From the cell containing the given text, extract its center point as [x, y] coordinate. 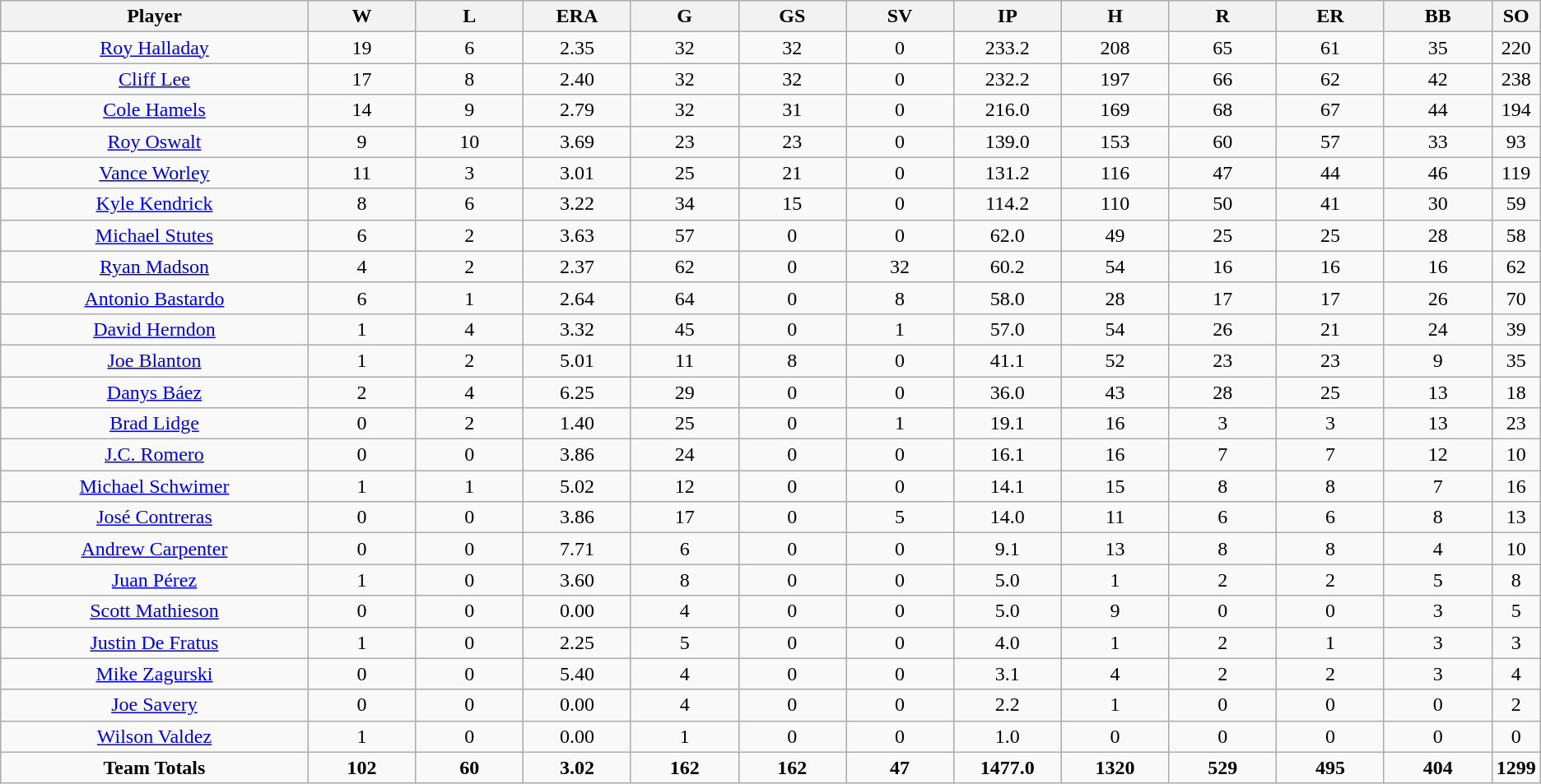
50 [1223, 204]
2.64 [578, 298]
197 [1115, 79]
153 [1115, 141]
495 [1330, 768]
SO [1516, 16]
49 [1115, 235]
66 [1223, 79]
30 [1437, 204]
238 [1516, 79]
Michael Stutes [155, 235]
Mike Zagurski [155, 674]
233.2 [1008, 48]
Wilson Valdez [155, 736]
GS [792, 16]
2.37 [578, 267]
David Herndon [155, 329]
3.63 [578, 235]
Antonio Bastardo [155, 298]
41 [1330, 204]
102 [362, 768]
16.1 [1008, 455]
2.25 [578, 643]
3.69 [578, 141]
Cliff Lee [155, 79]
Brad Lidge [155, 424]
29 [685, 392]
41.1 [1008, 360]
Joe Blanton [155, 360]
220 [1516, 48]
110 [1115, 204]
67 [1330, 110]
7.71 [578, 549]
1299 [1516, 768]
3.32 [578, 329]
2.79 [578, 110]
2.2 [1008, 705]
3.1 [1008, 674]
Player [155, 16]
6.25 [578, 392]
2.35 [578, 48]
Cole Hamels [155, 110]
93 [1516, 141]
1.0 [1008, 736]
R [1223, 16]
19.1 [1008, 424]
529 [1223, 768]
Danys Báez [155, 392]
Roy Oswalt [155, 141]
1.40 [578, 424]
9.1 [1008, 549]
39 [1516, 329]
Team Totals [155, 768]
114.2 [1008, 204]
3.02 [578, 768]
232.2 [1008, 79]
3.01 [578, 173]
SV [901, 16]
45 [685, 329]
18 [1516, 392]
H [1115, 16]
131.2 [1008, 173]
42 [1437, 79]
1320 [1115, 768]
46 [1437, 173]
5.01 [578, 360]
1477.0 [1008, 768]
36.0 [1008, 392]
194 [1516, 110]
58.0 [1008, 298]
3.22 [578, 204]
Justin De Fratus [155, 643]
3.60 [578, 580]
59 [1516, 204]
Michael Schwimer [155, 486]
BB [1437, 16]
208 [1115, 48]
Andrew Carpenter [155, 549]
64 [685, 298]
216.0 [1008, 110]
ERA [578, 16]
Scott Mathieson [155, 611]
60.2 [1008, 267]
Roy Halladay [155, 48]
Kyle Kendrick [155, 204]
169 [1115, 110]
52 [1115, 360]
J.C. Romero [155, 455]
62.0 [1008, 235]
404 [1437, 768]
43 [1115, 392]
139.0 [1008, 141]
116 [1115, 173]
L [469, 16]
68 [1223, 110]
14.1 [1008, 486]
5.40 [578, 674]
5.02 [578, 486]
G [685, 16]
58 [1516, 235]
Vance Worley [155, 173]
119 [1516, 173]
34 [685, 204]
19 [362, 48]
65 [1223, 48]
ER [1330, 16]
4.0 [1008, 643]
31 [792, 110]
W [362, 16]
14 [362, 110]
José Contreras [155, 517]
IP [1008, 16]
14.0 [1008, 517]
57.0 [1008, 329]
61 [1330, 48]
33 [1437, 141]
70 [1516, 298]
Juan Pérez [155, 580]
2.40 [578, 79]
Ryan Madson [155, 267]
Joe Savery [155, 705]
